Provide the [x, y] coordinate of the cell's center where the given text is located.  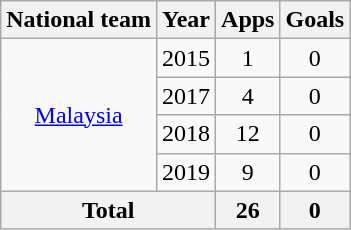
2018 [186, 134]
2015 [186, 58]
National team [79, 20]
1 [248, 58]
26 [248, 210]
9 [248, 172]
Total [108, 210]
Year [186, 20]
2019 [186, 172]
Apps [248, 20]
12 [248, 134]
Malaysia [79, 115]
4 [248, 96]
2017 [186, 96]
Goals [315, 20]
